Scan for the cell matching the given text and deliver its (X, Y) coordinate at center. 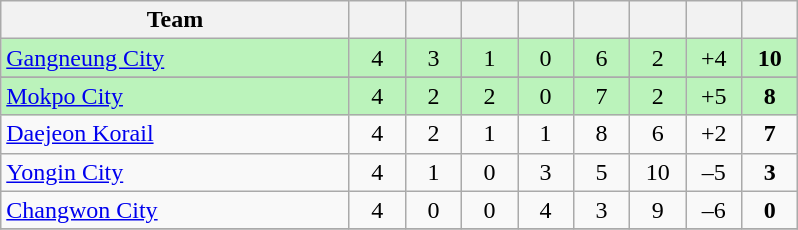
–5 (714, 172)
5 (602, 172)
9 (658, 210)
Mokpo City (176, 96)
Team (176, 20)
Daejeon Korail (176, 134)
+4 (714, 58)
–6 (714, 210)
+5 (714, 96)
Changwon City (176, 210)
+2 (714, 134)
Gangneung City (176, 58)
Yongin City (176, 172)
